Capture the cell that displays the provided text and extract its [x, y] central coordinate. 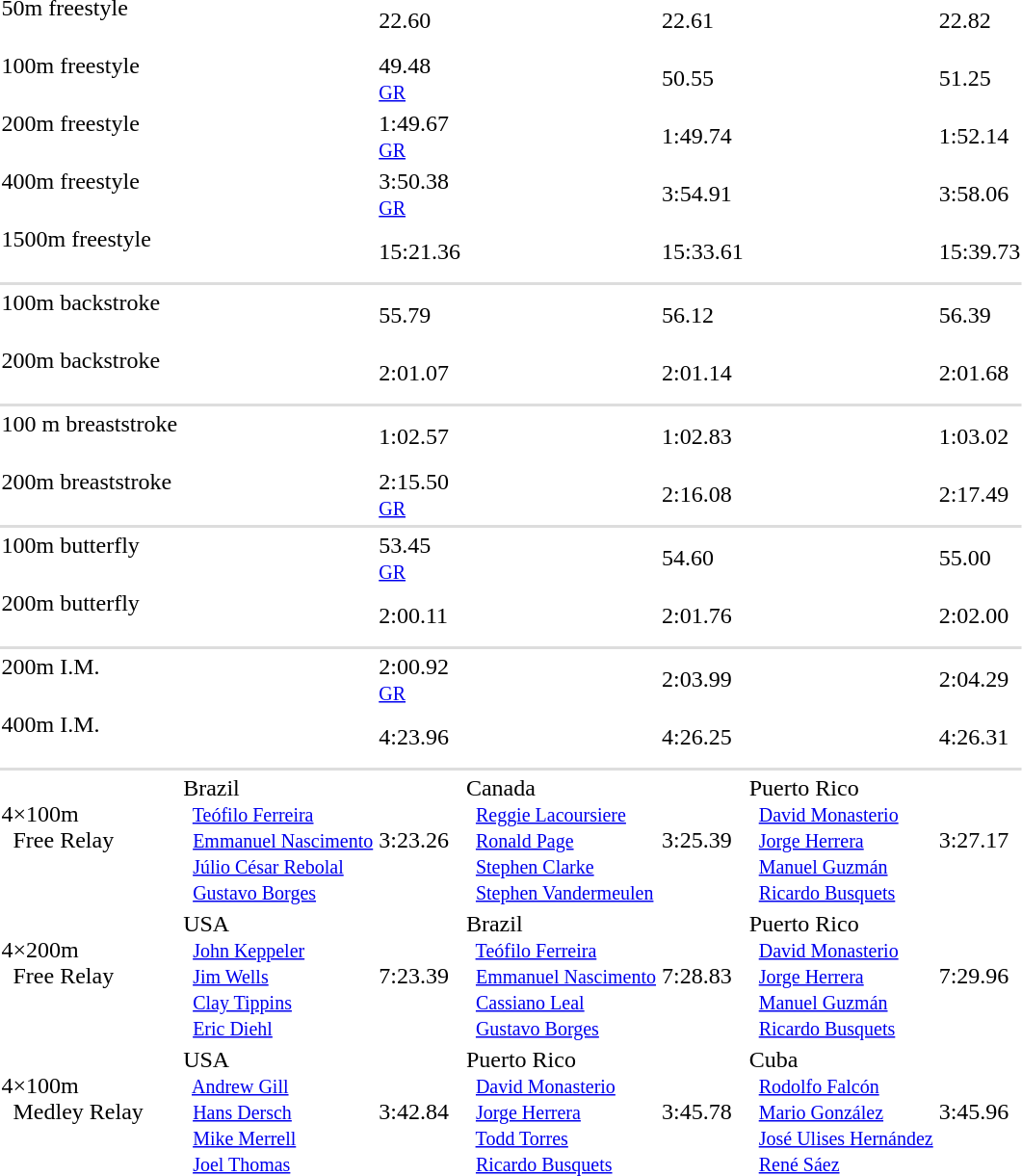
1:49.74 [703, 137]
100m backstroke [90, 316]
2:03.99 [703, 680]
56.39 [980, 316]
2:01.68 [980, 374]
100m butterfly [90, 559]
56.12 [703, 316]
55.00 [980, 559]
2:17.49 [980, 495]
53.45 GR [420, 559]
1:52.14 [980, 137]
15:39.73 [980, 252]
2:02.00 [980, 616]
USA John Keppeler Jim Wells Clay Tippins Eric Diehl [278, 976]
1:02.83 [703, 437]
3:54.91 [703, 195]
400m freestyle [90, 195]
2:01.76 [703, 616]
4×100m Free Relay [90, 840]
3:50.38 GR [420, 195]
3:23.26 [420, 840]
7:23.39 [420, 976]
2:15.50 GR [420, 495]
200m butterfly [90, 616]
2:04.29 [980, 680]
4×200m Free Relay [90, 976]
3:27.17 [980, 840]
Brazil Teófilo Ferreira Emmanuel Nascimento Júlio César Rebolal Gustavo Borges [278, 840]
15:21.36 [420, 252]
1500m freestyle [90, 252]
2:01.14 [703, 374]
3:25.39 [703, 840]
2:00.11 [420, 616]
Canada Reggie Lacoursiere Ronald Page Stephen Clarke Stephen Vandermeulen [561, 840]
4:26.31 [980, 738]
2:00.92 GR [420, 680]
4:26.25 [703, 738]
2:16.08 [703, 495]
7:29.96 [980, 976]
400m I.M. [90, 738]
51.25 [980, 79]
7:28.83 [703, 976]
Brazil Teófilo Ferreira Emmanuel Nascimento Cassiano Leal Gustavo Borges [561, 976]
100 m breaststroke [90, 437]
50.55 [703, 79]
54.60 [703, 559]
1:03.02 [980, 437]
200m backstroke [90, 374]
55.79 [420, 316]
200m I.M. [90, 680]
200m freestyle [90, 137]
1:49.67 GR [420, 137]
4:23.96 [420, 738]
15:33.61 [703, 252]
2:01.07 [420, 374]
200m breaststroke [90, 495]
49.48 GR [420, 79]
3:58.06 [980, 195]
1:02.57 [420, 437]
100m freestyle [90, 79]
